Locate the cell with the specified text and output its (X, Y) center coordinate. 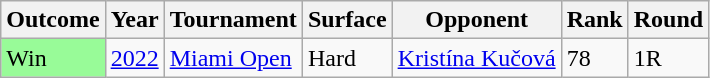
Win (53, 58)
78 (594, 58)
Surface (347, 20)
Outcome (53, 20)
2022 (134, 58)
Kristína Kučová (476, 58)
Rank (594, 20)
Hard (347, 58)
Round (668, 20)
Tournament (233, 20)
Year (134, 20)
Opponent (476, 20)
Miami Open (233, 58)
1R (668, 58)
